Determine the [X, Y] coordinate at the center of the cell enclosing the given text.  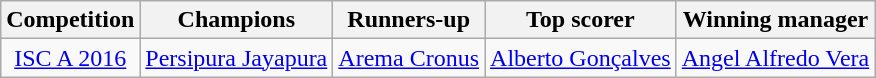
Competition [70, 20]
Top scorer [581, 20]
Winning manager [776, 20]
Alberto Gonçalves [581, 58]
Persipura Jayapura [236, 58]
Angel Alfredo Vera [776, 58]
Runners-up [409, 20]
Champions [236, 20]
Arema Cronus [409, 58]
ISC A 2016 [70, 58]
